Pinpoint the cell where the given text exists, returning its [X, Y] midpoint coordinate. 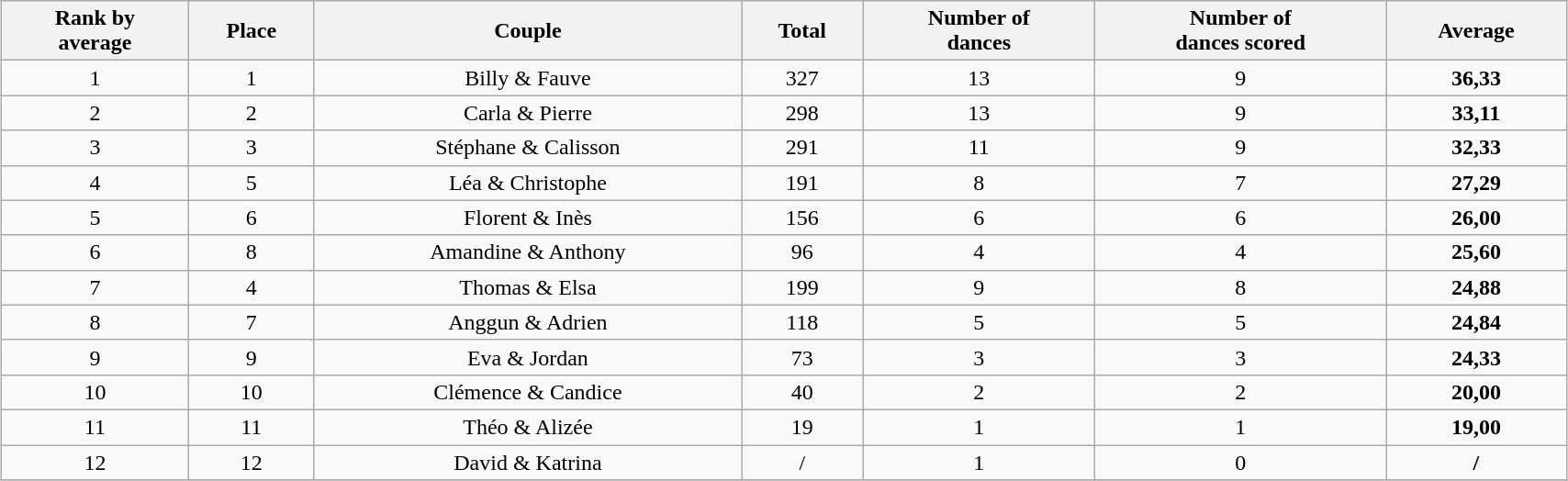
40 [802, 392]
33,11 [1476, 113]
Average [1476, 31]
25,60 [1476, 252]
19 [802, 427]
26,00 [1476, 218]
Thomas & Elsa [528, 287]
David & Katrina [528, 462]
327 [802, 78]
199 [802, 287]
Théo & Alizée [528, 427]
Number of dances scored [1241, 31]
Place [252, 31]
24,33 [1476, 357]
191 [802, 183]
0 [1241, 462]
Clémence & Candice [528, 392]
Total [802, 31]
24,88 [1476, 287]
Stéphane & Calisson [528, 148]
298 [802, 113]
32,33 [1476, 148]
36,33 [1476, 78]
Amandine & Anthony [528, 252]
27,29 [1476, 183]
Anggun & Adrien [528, 322]
96 [802, 252]
118 [802, 322]
Eva & Jordan [528, 357]
Rank byaverage [95, 31]
156 [802, 218]
20,00 [1476, 392]
Léa & Christophe [528, 183]
73 [802, 357]
Couple [528, 31]
Carla & Pierre [528, 113]
24,84 [1476, 322]
Billy & Fauve [528, 78]
Number of dances [979, 31]
19,00 [1476, 427]
291 [802, 148]
Florent & Inès [528, 218]
